Output the (X, Y) coordinate of the center of the cell containing the given text.  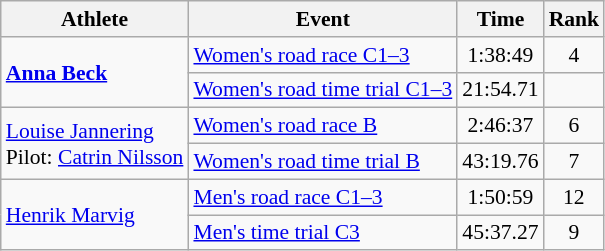
4 (574, 55)
Women's road race C1–3 (322, 55)
2:46:37 (500, 126)
Women's road time trial B (322, 162)
43:19.76 (500, 162)
1:38:49 (500, 55)
6 (574, 126)
Louise JanneringPilot: Catrin Nilsson (95, 144)
12 (574, 197)
21:54.71 (500, 90)
Women's road race B (322, 126)
7 (574, 162)
Anna Beck (95, 72)
Rank (574, 19)
Time (500, 19)
1:50:59 (500, 197)
Henrik Marvig (95, 214)
Athlete (95, 19)
9 (574, 233)
Event (322, 19)
Men's road race C1–3 (322, 197)
45:37.27 (500, 233)
Women's road time trial C1–3 (322, 90)
Men's time trial C3 (322, 233)
